Determine the [x, y] coordinate at the center of the cell enclosing the given text.  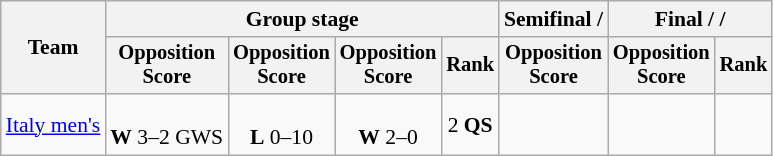
W 2–0 [388, 124]
Group stage [302, 19]
Semifinal / [554, 19]
Team [54, 48]
L 0–10 [282, 124]
Italy men's [54, 124]
W 3–2 GWS [166, 124]
2 QS [470, 124]
Final / / [690, 19]
